Return the (X, Y) coordinate for the center point of the cell that contains the specified text.  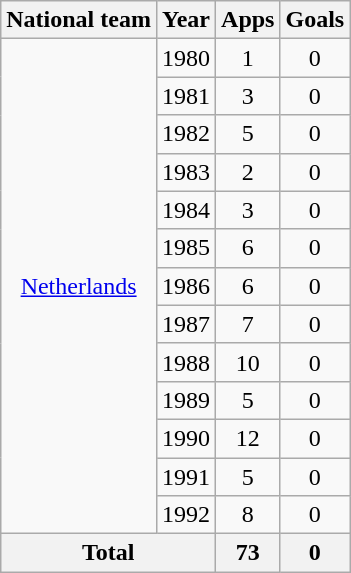
1982 (186, 134)
Apps (248, 20)
1985 (186, 248)
1 (248, 58)
73 (248, 553)
1981 (186, 96)
Goals (315, 20)
National team (79, 20)
1991 (186, 477)
1986 (186, 286)
1989 (186, 400)
1980 (186, 58)
12 (248, 438)
1988 (186, 362)
7 (248, 324)
Total (108, 553)
Netherlands (79, 286)
8 (248, 515)
1987 (186, 324)
10 (248, 362)
1992 (186, 515)
1990 (186, 438)
1983 (186, 172)
1984 (186, 210)
2 (248, 172)
Year (186, 20)
